Detect which cell encompasses the target text, then output its [x, y] center coordinate. 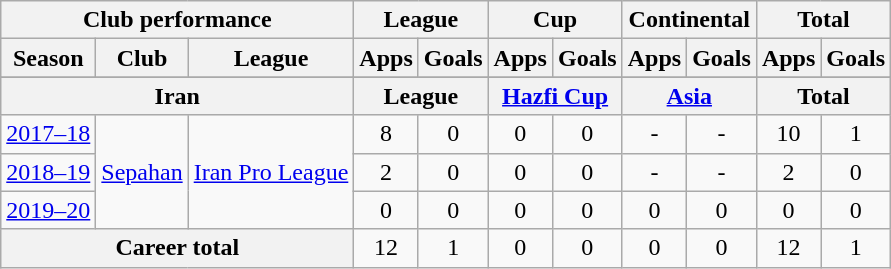
Club [142, 58]
Continental [689, 20]
Iran [178, 96]
Sepahan [142, 172]
2018–19 [48, 172]
Career total [178, 248]
Cup [555, 20]
2019–20 [48, 210]
Iran Pro League [271, 172]
2017–18 [48, 134]
Season [48, 58]
Asia [689, 96]
8 [386, 134]
10 [788, 134]
Hazfi Cup [555, 96]
Club performance [178, 20]
